Return (X, Y) of the center of cell containing provided text 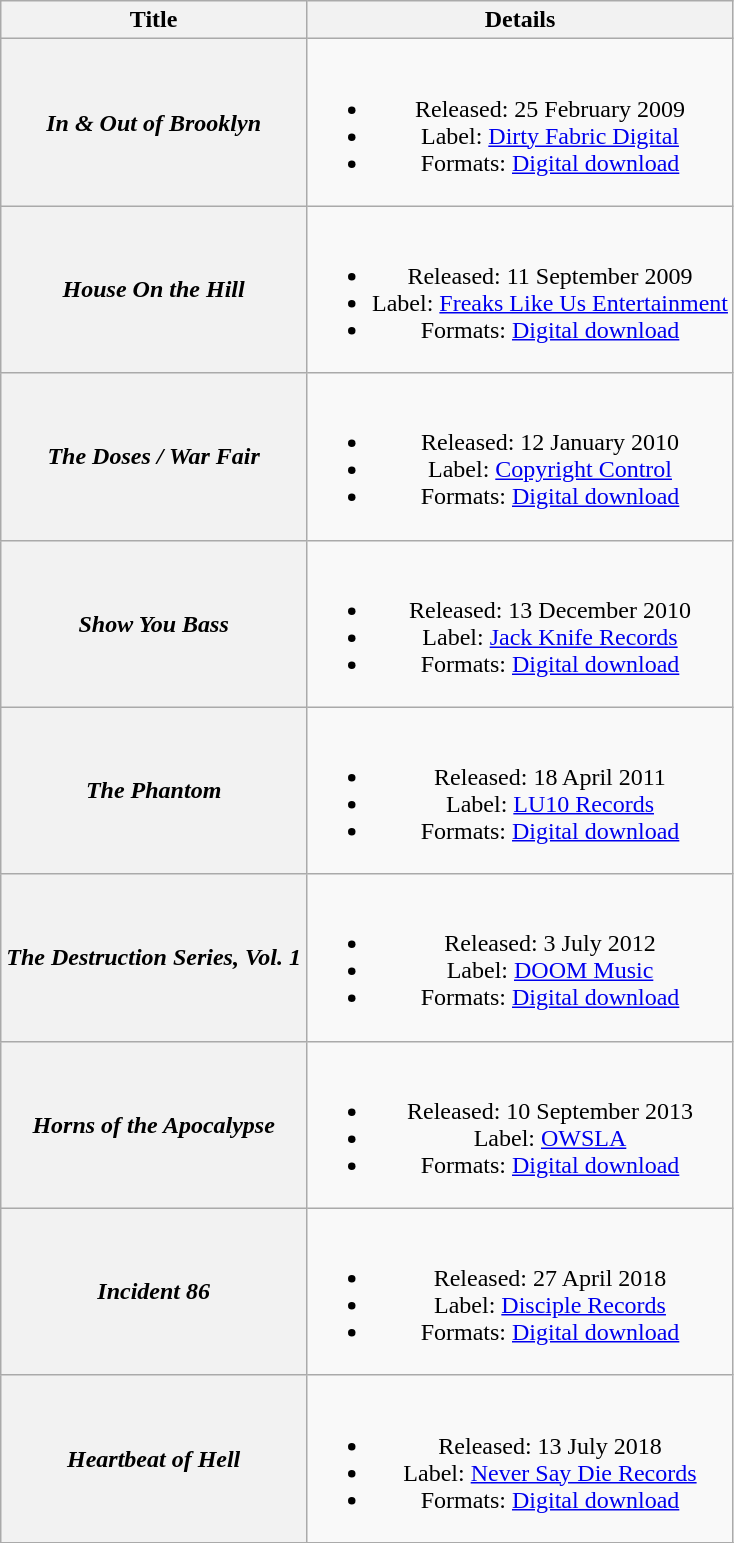
Released: 27 April 2018Label: Disciple RecordsFormats: Digital download (520, 1292)
Released: 18 April 2011Label: LU10 RecordsFormats: Digital download (520, 790)
House On the Hill (154, 290)
Horns of the Apocalypse (154, 1124)
Released: 25 February 2009Label: Dirty Fabric DigitalFormats: Digital download (520, 122)
The Phantom (154, 790)
Released: 10 September 2013Label: OWSLAFormats: Digital download (520, 1124)
The Doses / War Fair (154, 456)
In & Out of Brooklyn (154, 122)
Heartbeat of Hell (154, 1458)
Released: 11 September 2009Label: Freaks Like Us EntertainmentFormats: Digital download (520, 290)
Show You Bass (154, 624)
Incident 86 (154, 1292)
Released: 3 July 2012Label: DOOM MusicFormats: Digital download (520, 958)
Released: 13 December 2010Label: Jack Knife RecordsFormats: Digital download (520, 624)
Released: 13 July 2018Label: Never Say Die RecordsFormats: Digital download (520, 1458)
Released: 12 January 2010Label: Copyright ControlFormats: Digital download (520, 456)
Details (520, 20)
Title (154, 20)
The Destruction Series, Vol. 1 (154, 958)
